Locate the cell with the specified text and output its [x, y] center coordinate. 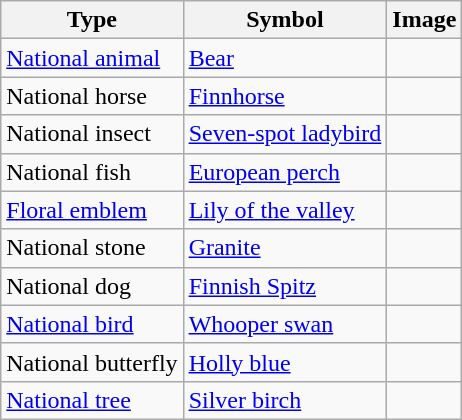
National tree [92, 400]
Lily of the valley [285, 210]
National fish [92, 172]
Finnhorse [285, 96]
Granite [285, 248]
Bear [285, 58]
Silver birch [285, 400]
Floral emblem [92, 210]
National butterfly [92, 362]
Holly blue [285, 362]
Symbol [285, 20]
Type [92, 20]
National animal [92, 58]
National dog [92, 286]
Finnish Spitz [285, 286]
National bird [92, 324]
Seven-spot ladybird [285, 134]
National stone [92, 248]
Image [424, 20]
National insect [92, 134]
Whooper swan [285, 324]
European perch [285, 172]
National horse [92, 96]
